Extract the [x, y] coordinate from the center of the cell holding the provided text.  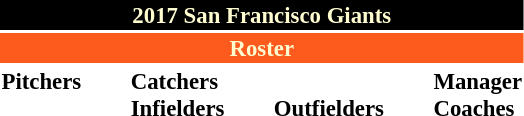
Roster [262, 48]
2017 San Francisco Giants [262, 15]
